For the text-containing cell, return its midpoint in (x, y) coordinate format. 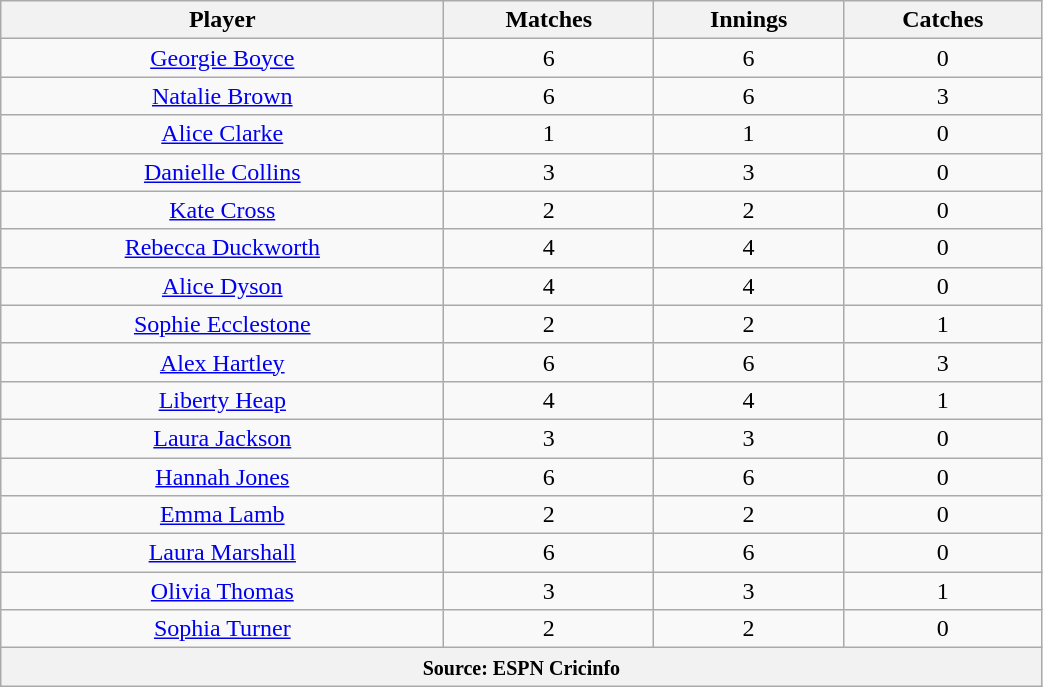
Kate Cross (222, 210)
Laura Jackson (222, 438)
Olivia Thomas (222, 591)
Alex Hartley (222, 362)
Natalie Brown (222, 96)
Sophia Turner (222, 629)
Sophie Ecclestone (222, 324)
Alice Clarke (222, 134)
Emma Lamb (222, 515)
Source: ESPN Cricinfo (522, 667)
Laura Marshall (222, 553)
Matches (549, 20)
Danielle Collins (222, 172)
Innings (749, 20)
Georgie Boyce (222, 58)
Alice Dyson (222, 286)
Rebecca Duckworth (222, 248)
Catches (943, 20)
Hannah Jones (222, 477)
Player (222, 20)
Liberty Heap (222, 400)
